Pinpoint the cell where the given text exists, returning its [x, y] midpoint coordinate. 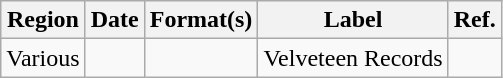
Date [114, 20]
Various [43, 58]
Region [43, 20]
Ref. [474, 20]
Label [353, 20]
Velveteen Records [353, 58]
Format(s) [201, 20]
